Search for the cell housing the specified text and yield its [X, Y] center coordinate. 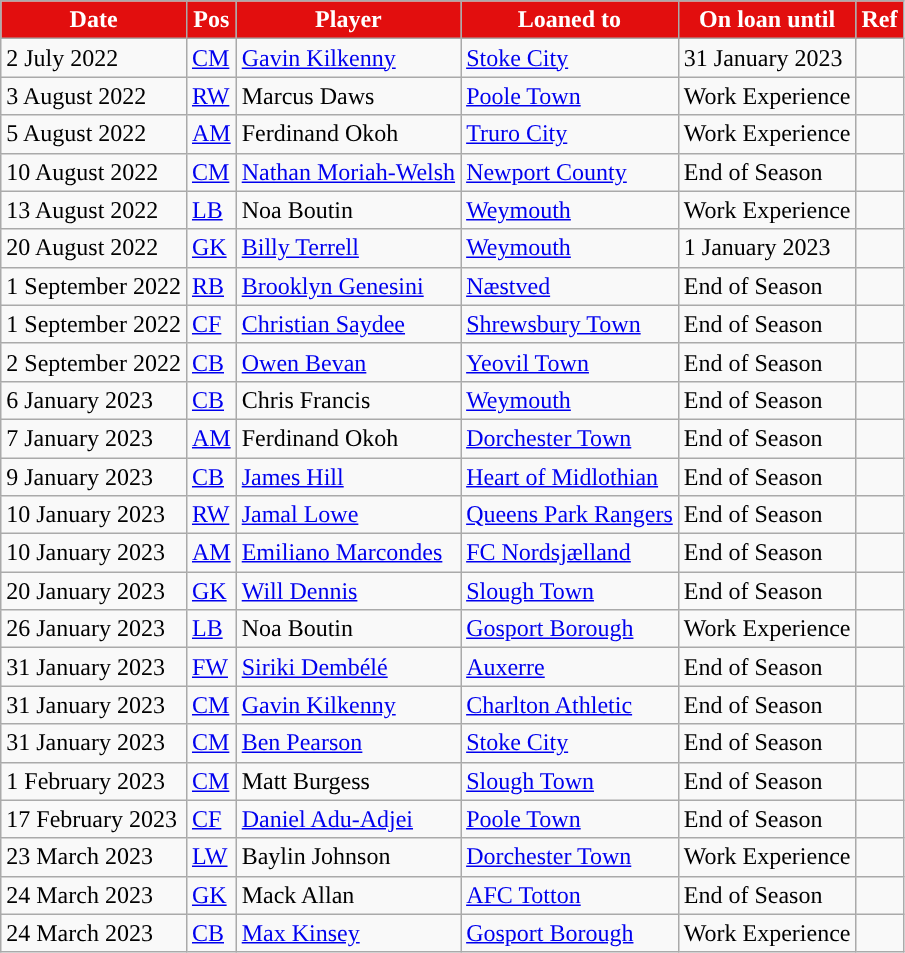
James Hill [348, 477]
6 January 2023 [94, 400]
FW [211, 667]
Charlton Athletic [570, 705]
Marcus Daws [348, 96]
17 February 2023 [94, 819]
9 January 2023 [94, 477]
Owen Bevan [348, 362]
Jamal Lowe [348, 515]
Siriki Dembélé [348, 667]
Truro City [570, 134]
FC Nordsjælland [570, 553]
13 August 2022 [94, 210]
Daniel Adu-Adjei [348, 819]
26 January 2023 [94, 629]
Player [348, 20]
Ref [880, 20]
RB [211, 286]
Shrewsbury Town [570, 324]
Max Kinsey [348, 933]
Brooklyn Genesini [348, 286]
Ben Pearson [348, 743]
1 February 2023 [94, 781]
LW [211, 857]
7 January 2023 [94, 438]
2 September 2022 [94, 362]
10 August 2022 [94, 172]
5 August 2022 [94, 134]
Date [94, 20]
Heart of Midlothian [570, 477]
Will Dennis [348, 591]
Matt Burgess [348, 781]
20 January 2023 [94, 591]
Nathan Moriah-Welsh [348, 172]
AFC Totton [570, 895]
Pos [211, 20]
1 January 2023 [767, 248]
23 March 2023 [94, 857]
Chris Francis [348, 400]
Christian Saydee [348, 324]
Yeovil Town [570, 362]
Emiliano Marcondes [348, 553]
On loan until [767, 20]
Mack Allan [348, 895]
Newport County [570, 172]
Auxerre [570, 667]
Baylin Johnson [348, 857]
Loaned to [570, 20]
Queens Park Rangers [570, 515]
Billy Terrell [348, 248]
2 July 2022 [94, 58]
20 August 2022 [94, 248]
3 August 2022 [94, 96]
Næstved [570, 286]
